Output the [x, y] coordinate of the center of the cell containing the given text.  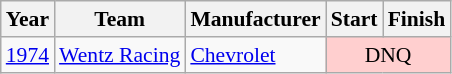
Chevrolet [255, 55]
Wentz Racing [120, 55]
Team [120, 19]
Finish [417, 19]
Manufacturer [255, 19]
Year [28, 19]
Start [354, 19]
DNQ [388, 55]
1974 [28, 55]
